Determine the (X, Y) coordinate at the center of the cell enclosing the given text.  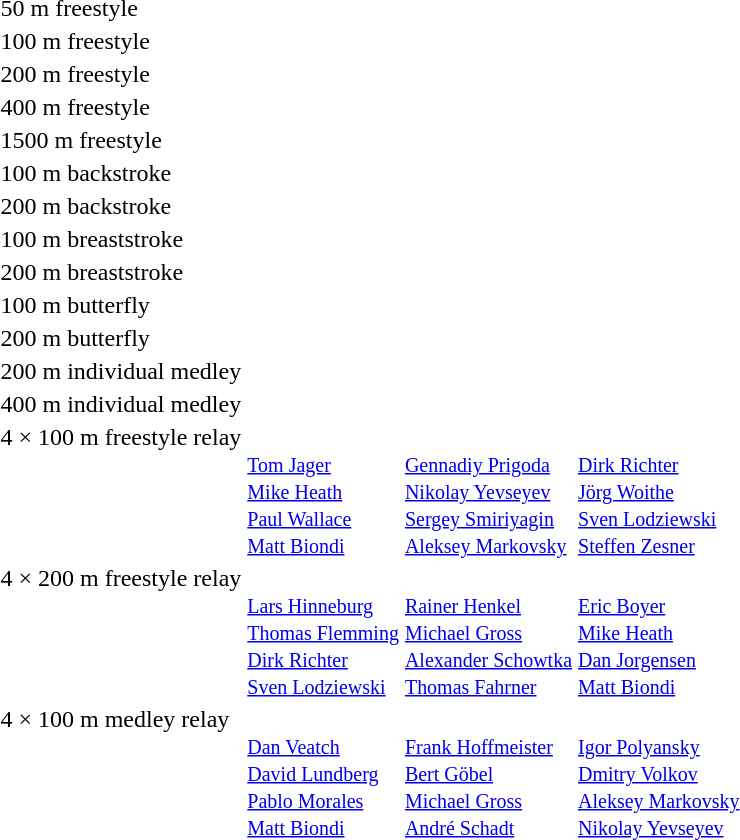
Gennadiy PrigodaNikolay YevseyevSergey SmiriyaginAleksey Markovsky (488, 491)
Rainer HenkelMichael GrossAlexander SchowtkaThomas Fahrner (488, 632)
Lars HinneburgThomas FlemmingDirk RichterSven Lodziewski (324, 632)
Tom JagerMike HeathPaul WallaceMatt Biondi (324, 491)
